Scan for the cell matching the given text and deliver its [X, Y] coordinate at center. 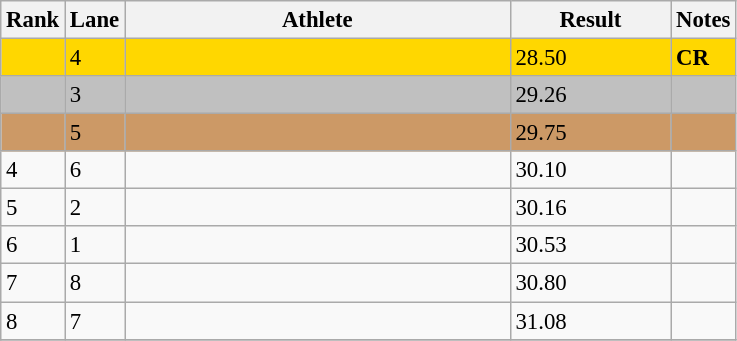
2 [95, 208]
Lane [95, 20]
Notes [704, 20]
Result [590, 20]
30.53 [590, 245]
31.08 [590, 321]
30.10 [590, 170]
30.16 [590, 208]
1 [95, 245]
CR [704, 58]
3 [95, 95]
Rank [33, 20]
28.50 [590, 58]
30.80 [590, 283]
29.75 [590, 133]
Athlete [318, 20]
29.26 [590, 95]
